For the text-containing cell, return its midpoint in [X, Y] coordinate format. 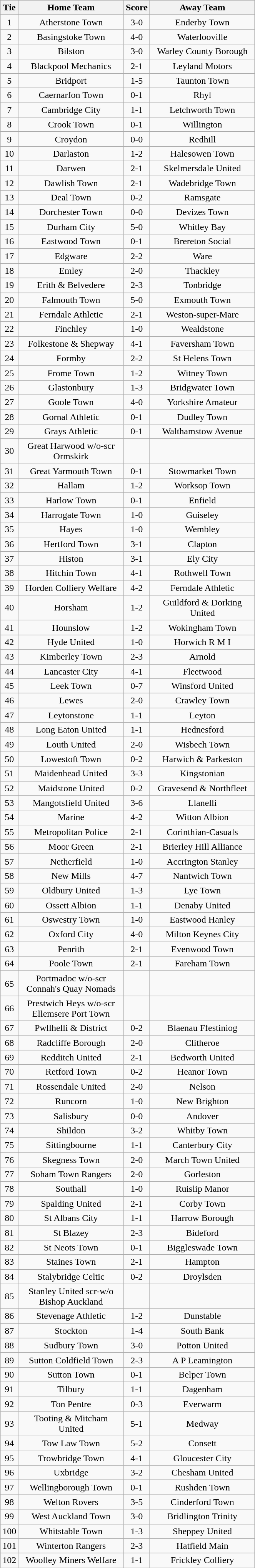
66 [9, 1008]
39 [9, 588]
Rothwell Town [202, 573]
Darwen [71, 168]
43 [9, 657]
Hednesford [202, 730]
Thackley [202, 271]
Marine [71, 817]
Dagenham [202, 1389]
41 [9, 627]
Southall [71, 1189]
44 [9, 672]
Dudley Town [202, 417]
Emley [71, 271]
97 [9, 1487]
Lancaster City [71, 672]
5-1 [137, 1424]
26 [9, 387]
Skegness Town [71, 1160]
Spalding United [71, 1204]
Worksop Town [202, 486]
81 [9, 1233]
Accrington Stanley [202, 861]
Retford Town [71, 1072]
78 [9, 1189]
Wisbech Town [202, 744]
Oswestry Town [71, 920]
Blackpool Mechanics [71, 66]
80 [9, 1218]
Medway [202, 1424]
Maidenhead United [71, 774]
7 [9, 110]
87 [9, 1331]
Wealdstone [202, 329]
Wembley [202, 529]
Milton Keynes City [202, 935]
Moor Green [71, 847]
Bridgwater Town [202, 387]
Rhyl [202, 95]
Poole Town [71, 964]
Arnold [202, 657]
Cinderford Town [202, 1502]
Clapton [202, 544]
55 [9, 832]
Bilston [71, 51]
Belper Town [202, 1374]
73 [9, 1116]
Ely City [202, 559]
Whitley Bay [202, 227]
Ruislip Manor [202, 1189]
Faversham Town [202, 344]
45 [9, 686]
Ton Pentre [71, 1404]
Gorleston [202, 1174]
98 [9, 1502]
Hertford Town [71, 544]
86 [9, 1316]
65 [9, 984]
St Albans City [71, 1218]
Devizes Town [202, 212]
St Helens Town [202, 358]
Finchley [71, 329]
16 [9, 241]
Leytonstone [71, 715]
51 [9, 774]
Eastwood Town [71, 241]
14 [9, 212]
Great Harwood w/o-scr Ormskirk [71, 452]
Guildford & Dorking United [202, 607]
21 [9, 314]
Bridlington Trinity [202, 1517]
Dunstable [202, 1316]
Enderby Town [202, 22]
Score [137, 8]
17 [9, 256]
Louth United [71, 744]
Staines Town [71, 1262]
Hampton [202, 1262]
Ossett Albion [71, 905]
Fareham Town [202, 964]
Sittingbourne [71, 1145]
63 [9, 949]
Willington [202, 124]
Stowmarket Town [202, 471]
3-5 [137, 1502]
Stevenage Athletic [71, 1316]
Hounslow [71, 627]
Kingstonian [202, 774]
Croydon [71, 139]
Tilbury [71, 1389]
Portmadoc w/o-scr Connah's Quay Nomads [71, 984]
Enfield [202, 500]
Stockton [71, 1331]
Basingstoke Town [71, 37]
Sudbury Town [71, 1345]
Dorchester Town [71, 212]
69 [9, 1057]
Nelson [202, 1087]
Leyland Motors [202, 66]
93 [9, 1424]
Caernarfon Town [71, 95]
40 [9, 607]
Horden Colliery Welfare [71, 588]
Tonbridge [202, 285]
4 [9, 66]
20 [9, 300]
Sutton Town [71, 1374]
Sheppey United [202, 1531]
A P Leamington [202, 1360]
82 [9, 1247]
Evenwood Town [202, 949]
0-3 [137, 1404]
Woolley Miners Welfare [71, 1560]
54 [9, 817]
Bridport [71, 81]
Maidstone United [71, 788]
3-3 [137, 774]
Stalybridge Celtic [71, 1277]
Eastwood Hanley [202, 920]
5-2 [137, 1444]
Great Yarmouth Town [71, 471]
Frickley Colliery [202, 1560]
Tie [9, 8]
Hatfield Main [202, 1546]
13 [9, 198]
Crook Town [71, 124]
Wellingborough Town [71, 1487]
New Brighton [202, 1101]
Redhill [202, 139]
Pwllhelli & District [71, 1028]
68 [9, 1043]
Letchworth Town [202, 110]
75 [9, 1145]
Hayes [71, 529]
Warley County Borough [202, 51]
64 [9, 964]
Welton Rovers [71, 1502]
Penrith [71, 949]
88 [9, 1345]
35 [9, 529]
38 [9, 573]
6 [9, 95]
92 [9, 1404]
Away Team [202, 8]
Oxford City [71, 935]
5 [9, 81]
Frome Town [71, 373]
West Auckland Town [71, 1517]
12 [9, 183]
70 [9, 1072]
Long Eaton United [71, 730]
Hallam [71, 486]
Everwarm [202, 1404]
Fleetwood [202, 672]
72 [9, 1101]
3-6 [137, 803]
Chesham United [202, 1473]
Netherfield [71, 861]
22 [9, 329]
Goole Town [71, 402]
23 [9, 344]
Hyde United [71, 642]
Formby [71, 358]
Falmouth Town [71, 300]
1-5 [137, 81]
Guiseley [202, 515]
84 [9, 1277]
Kimberley Town [71, 657]
Canterbury City [202, 1145]
Heanor Town [202, 1072]
Halesowen Town [202, 154]
67 [9, 1028]
Durham City [71, 227]
15 [9, 227]
96 [9, 1473]
1-4 [137, 1331]
79 [9, 1204]
Crawley Town [202, 701]
Hitchin Town [71, 573]
Corby Town [202, 1204]
Dawlish Town [71, 183]
77 [9, 1174]
Shildon [71, 1130]
3 [9, 51]
Harwich & Parkeston [202, 759]
Oldbury United [71, 890]
Rossendale United [71, 1087]
Llanelli [202, 803]
10 [9, 154]
Deal Town [71, 198]
28 [9, 417]
36 [9, 544]
Tooting & Mitcham United [71, 1424]
34 [9, 515]
100 [9, 1531]
48 [9, 730]
11 [9, 168]
99 [9, 1517]
29 [9, 432]
Corinthian-Casuals [202, 832]
Lewes [71, 701]
90 [9, 1374]
30 [9, 452]
8 [9, 124]
Folkestone & Shepway [71, 344]
71 [9, 1087]
91 [9, 1389]
53 [9, 803]
Rushden Town [202, 1487]
Brierley Hill Alliance [202, 847]
89 [9, 1360]
Radcliffe Borough [71, 1043]
Gornal Athletic [71, 417]
Bedworth United [202, 1057]
Lye Town [202, 890]
Grays Athletic [71, 432]
Taunton Town [202, 81]
Droylsden [202, 1277]
Denaby United [202, 905]
74 [9, 1130]
Bideford [202, 1233]
Sutton Coldfield Town [71, 1360]
31 [9, 471]
37 [9, 559]
Cambridge City [71, 110]
24 [9, 358]
Horwich R M I [202, 642]
Tow Law Town [71, 1444]
Gravesend & Northfleet [202, 788]
4-7 [137, 876]
Skelmersdale United [202, 168]
57 [9, 861]
Whitby Town [202, 1130]
Lowestoft Town [71, 759]
46 [9, 701]
1 [9, 22]
Runcorn [71, 1101]
Andover [202, 1116]
March Town United [202, 1160]
Leek Town [71, 686]
New Mills [71, 876]
102 [9, 1560]
Histon [71, 559]
52 [9, 788]
St Blazey [71, 1233]
60 [9, 905]
Winsford United [202, 686]
Gloucester City [202, 1458]
Clitheroe [202, 1043]
50 [9, 759]
Consett [202, 1444]
Walthamstow Avenue [202, 432]
South Bank [202, 1331]
Trowbridge Town [71, 1458]
101 [9, 1546]
Harrow Borough [202, 1218]
Wadebridge Town [202, 183]
85 [9, 1296]
95 [9, 1458]
49 [9, 744]
76 [9, 1160]
Prestwich Heys w/o-scr Ellemsere Port Town [71, 1008]
Mangotsfield United [71, 803]
Redditch United [71, 1057]
Waterlooville [202, 37]
62 [9, 935]
Leyton [202, 715]
59 [9, 890]
19 [9, 285]
Ramsgate [202, 198]
58 [9, 876]
Witney Town [202, 373]
32 [9, 486]
0-7 [137, 686]
Soham Town Rangers [71, 1174]
Erith & Belvedere [71, 285]
Glastonbury [71, 387]
Horsham [71, 607]
Biggleswade Town [202, 1247]
33 [9, 500]
Nantwich Town [202, 876]
94 [9, 1444]
25 [9, 373]
18 [9, 271]
27 [9, 402]
Atherstone Town [71, 22]
42 [9, 642]
Ware [202, 256]
Salisbury [71, 1116]
Potton United [202, 1345]
Blaenau Ffestiniog [202, 1028]
Wokingham Town [202, 627]
Witton Albion [202, 817]
9 [9, 139]
Stanley United scr-w/o Bishop Auckland [71, 1296]
Weston-super-Mare [202, 314]
Exmouth Town [202, 300]
Harlow Town [71, 500]
83 [9, 1262]
Harrogate Town [71, 515]
47 [9, 715]
Home Team [71, 8]
Metropolitan Police [71, 832]
St Neots Town [71, 1247]
61 [9, 920]
Winterton Rangers [71, 1546]
Uxbridge [71, 1473]
Brereton Social [202, 241]
Yorkshire Amateur [202, 402]
Darlaston [71, 154]
Edgware [71, 256]
56 [9, 847]
Whitstable Town [71, 1531]
2 [9, 37]
